Return (x, y) of the center of cell containing provided text 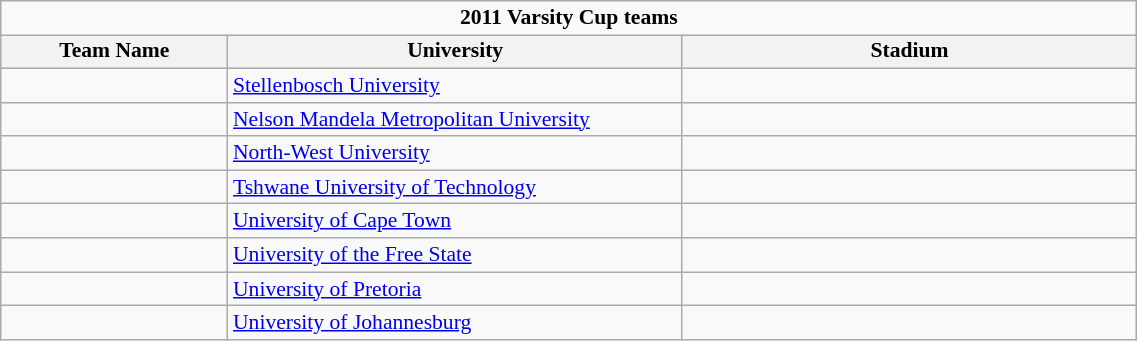
Team Name (114, 52)
University of Johannesburg (455, 323)
Stadium (909, 52)
2011 Varsity Cup teams (569, 18)
University of the Free State (455, 255)
University of Cape Town (455, 221)
North-West University (455, 154)
University (455, 52)
Tshwane University of Technology (455, 187)
Stellenbosch University (455, 86)
University of Pretoria (455, 289)
Nelson Mandela Metropolitan University (455, 120)
